Find where the given text appears and provide that cell's center as [x, y] coordinate. 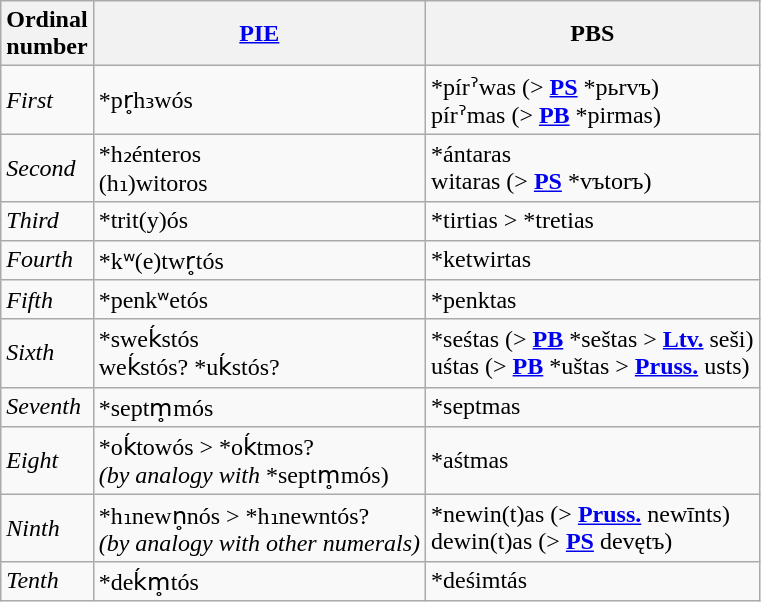
*h₁newn̥nós > *h₁newntós?(by analogy with other numerals) [259, 528]
Eight [47, 461]
*deśimtás [592, 581]
*h₂énteros(h₁)witoros [259, 168]
*septm̥mós [259, 407]
Third [47, 221]
*tirtias > *tretias [592, 221]
Fifth [47, 300]
*kʷ(e)twr̥tós [259, 260]
*trit(y)ós [259, 221]
*sweḱstósweḱstós? *uḱstós? [259, 353]
Ordinalnumber [47, 34]
PIE [259, 34]
Tenth [47, 581]
*deḱm̥tós [259, 581]
First [47, 100]
PBS [592, 34]
*ketwirtas [592, 260]
*seśtas (> PB *seštas > Ltv. seši)uśtas (> PB *uštas > Pruss. usts) [592, 353]
*pr̥h₃wós [259, 100]
*newin(t)as (> Pruss. newīnts)dewin(t)as (> PS devętъ) [592, 528]
*oḱtowós > *oḱtmos?(by analogy with *septm̥mós) [259, 461]
Seventh [47, 407]
*penktas [592, 300]
Ninth [47, 528]
*pírˀwas (> PS *pьrvъ)pírˀmas (> PB *pirmas) [592, 100]
Sixth [47, 353]
*ántaraswitaras (> PS *vъtorъ) [592, 168]
*penkʷetós [259, 300]
*aśtmas [592, 461]
*septmas [592, 407]
Fourth [47, 260]
Second [47, 168]
